Search for the cell housing the specified text and yield its (X, Y) center coordinate. 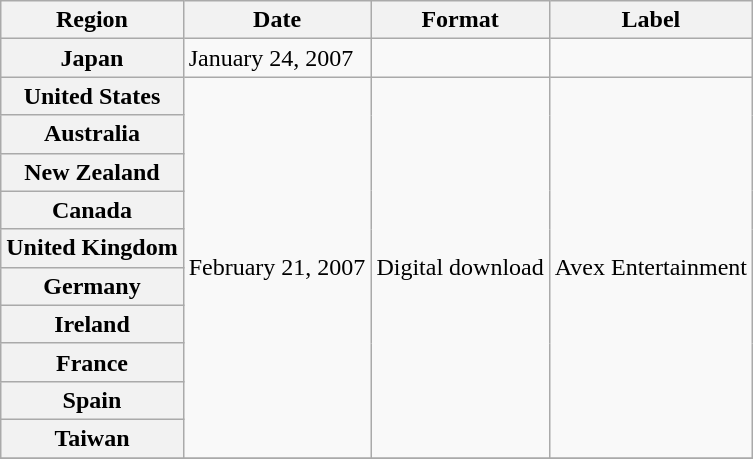
New Zealand (92, 172)
Taiwan (92, 438)
Date (277, 20)
Australia (92, 134)
Format (460, 20)
Canada (92, 210)
Japan (92, 58)
United States (92, 96)
Digital download (460, 268)
Germany (92, 286)
Spain (92, 400)
United Kingdom (92, 248)
Ireland (92, 324)
France (92, 362)
Region (92, 20)
January 24, 2007 (277, 58)
Label (650, 20)
February 21, 2007 (277, 268)
Avex Entertainment (650, 268)
